Extract the (x, y) coordinate from the center of the cell holding the provided text.  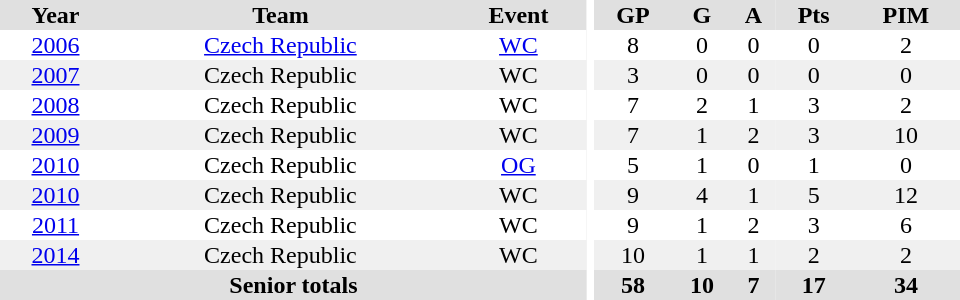
2011 (56, 225)
34 (906, 285)
Senior totals (294, 285)
2008 (56, 105)
OG (518, 165)
2006 (56, 45)
6 (906, 225)
17 (814, 285)
2009 (56, 135)
Year (56, 15)
12 (906, 195)
A (753, 15)
PIM (906, 15)
2014 (56, 255)
Pts (814, 15)
58 (632, 285)
Event (518, 15)
2007 (56, 75)
4 (702, 195)
Team (280, 15)
8 (632, 45)
GP (632, 15)
G (702, 15)
